Capture the cell that displays the provided text and extract its [x, y] central coordinate. 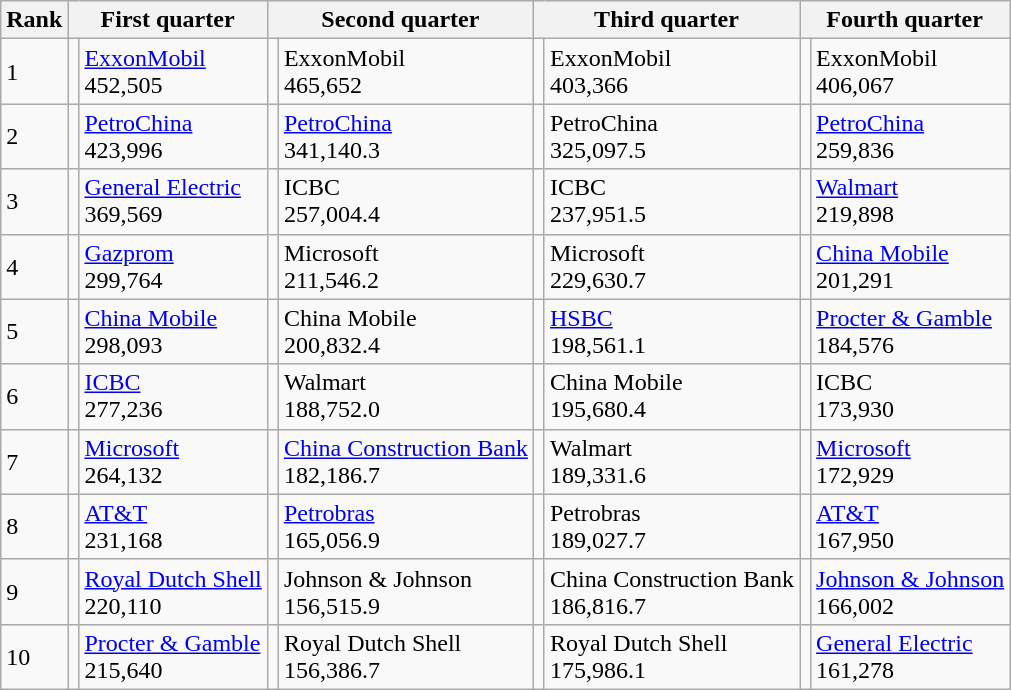
ExxonMobil 452,505 [173, 72]
Microsoft 229,630.7 [672, 266]
ICBC 173,930 [910, 396]
China Mobile 201,291 [910, 266]
Procter & Gamble 215,640 [173, 656]
Walmart 188,752.0 [406, 396]
General Electric 369,569 [173, 202]
China Mobile 298,093 [173, 332]
2 [34, 136]
Third quarter [666, 20]
1 [34, 72]
China Construction Bank 186,816.7 [672, 592]
7 [34, 462]
China Construction Bank 182,186.7 [406, 462]
ExxonMobil 406,067 [910, 72]
Rank [34, 20]
PetroChina 341,140.3 [406, 136]
China Mobile 195,680.4 [672, 396]
Walmart 219,898 [910, 202]
ICBC 237,951.5 [672, 202]
Microsoft 172,929 [910, 462]
Walmart 189,331.6 [672, 462]
Royal Dutch Shell156,386.7 [406, 656]
Second quarter [400, 20]
5 [34, 332]
3 [34, 202]
Microsoft 211,546.2 [406, 266]
AT&T 167,950 [910, 526]
Johnson & Johnson 166,002 [910, 592]
Petrobras 165,056.9 [406, 526]
AT&T 231,168 [173, 526]
PetroChina 259,836 [910, 136]
6 [34, 396]
Royal Dutch Shell 220,110 [173, 592]
10 [34, 656]
4 [34, 266]
Procter & Gamble 184,576 [910, 332]
Johnson & Johnson156,515.9 [406, 592]
ICBC 257,004.4 [406, 202]
Gazprom 299,764 [173, 266]
HSBC 198,561.1 [672, 332]
PetroChina 423,996 [173, 136]
China Mobile 200,832.4 [406, 332]
ICBC 277,236 [173, 396]
First quarter [168, 20]
9 [34, 592]
Fourth quarter [905, 20]
Royal Dutch Shell175,986.1 [672, 656]
PetroChina 325,097.5 [672, 136]
General Electric 161,278 [910, 656]
Microsoft 264,132 [173, 462]
Petrobras 189,027.7 [672, 526]
ExxonMobil 403,366 [672, 72]
8 [34, 526]
ExxonMobil 465,652 [406, 72]
